Search for the cell housing the specified text and yield its (x, y) center coordinate. 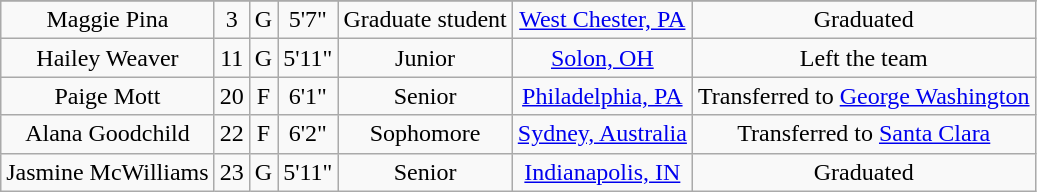
23 (232, 172)
5'7" (308, 20)
Hailey Weaver (108, 58)
Sophomore (425, 134)
Left the team (864, 58)
Maggie Pina (108, 20)
West Chester, PA (602, 20)
6'2" (308, 134)
Indianapolis, IN (602, 172)
Graduate student (425, 20)
Solon, OH (602, 58)
3 (232, 20)
11 (232, 58)
20 (232, 96)
Sydney, Australia (602, 134)
Junior (425, 58)
Alana Goodchild (108, 134)
Jasmine McWilliams (108, 172)
22 (232, 134)
Paige Mott (108, 96)
Transferred to Santa Clara (864, 134)
Philadelphia, PA (602, 96)
Transferred to George Washington (864, 96)
6'1" (308, 96)
